Find where the given text appears and provide that cell's center as [X, Y] coordinate. 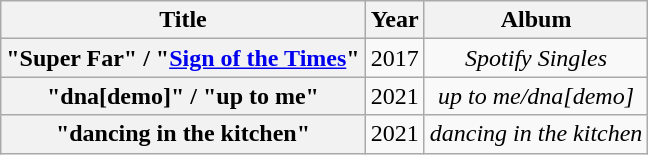
dancing in the kitchen [536, 134]
Year [394, 20]
"dancing in the kitchen" [183, 134]
"dna[demo]" / "up to me" [183, 96]
"Super Far" / "Sign of the Times" [183, 58]
Spotify Singles [536, 58]
Album [536, 20]
Title [183, 20]
2017 [394, 58]
up to me/dna[demo] [536, 96]
